Detect which cell encompasses the target text, then output its [x, y] center coordinate. 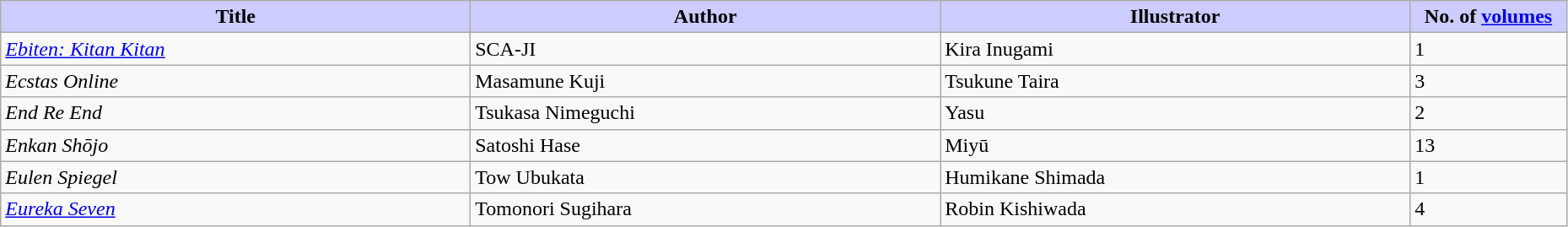
Title [236, 17]
Eulen Spiegel [236, 177]
Ecstas Online [236, 81]
4 [1489, 209]
Humikane Shimada [1176, 177]
No. of volumes [1489, 17]
Author [705, 17]
Tow Ubukata [705, 177]
Enkan Shōjo [236, 145]
Tsukune Taira [1176, 81]
Tsukasa Nimeguchi [705, 113]
Masamune Kuji [705, 81]
Robin Kishiwada [1176, 209]
SCA-JI [705, 49]
End Re End [236, 113]
2 [1489, 113]
Yasu [1176, 113]
Eureka Seven [236, 209]
13 [1489, 145]
Satoshi Hase [705, 145]
Illustrator [1176, 17]
Ebiten: Kitan Kitan [236, 49]
Miyū [1176, 145]
3 [1489, 81]
Kira Inugami [1176, 49]
Tomonori Sugihara [705, 209]
